Output the [X, Y] coordinate of the center of the cell containing the given text.  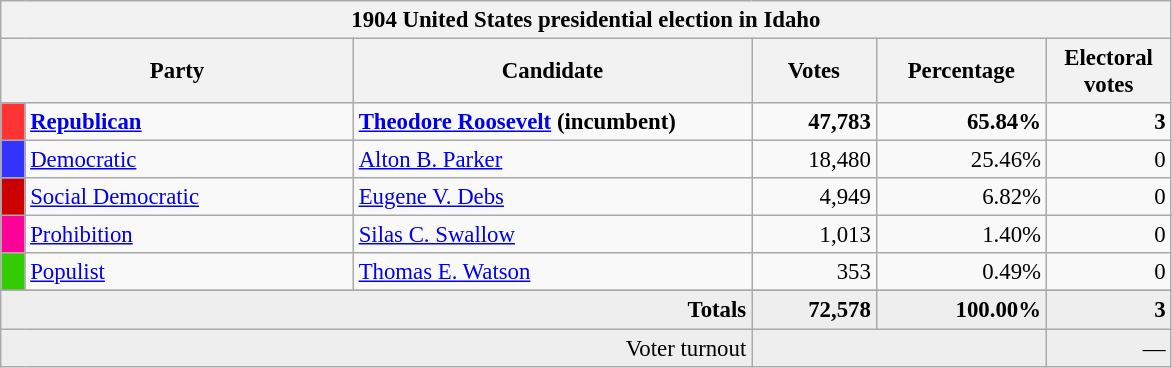
18,480 [814, 160]
Populist [189, 273]
Democratic [189, 160]
72,578 [814, 310]
Voter turnout [376, 348]
Totals [376, 310]
Thomas E. Watson [552, 273]
Theodore Roosevelt (incumbent) [552, 122]
Social Democratic [189, 197]
Prohibition [189, 235]
Republican [189, 122]
1,013 [814, 235]
6.82% [961, 197]
1.40% [961, 235]
Percentage [961, 72]
100.00% [961, 310]
47,783 [814, 122]
Candidate [552, 72]
Votes [814, 72]
Party [178, 72]
353 [814, 273]
Alton B. Parker [552, 160]
4,949 [814, 197]
Eugene V. Debs [552, 197]
— [1108, 348]
0.49% [961, 273]
Silas C. Swallow [552, 235]
65.84% [961, 122]
25.46% [961, 160]
1904 United States presidential election in Idaho [586, 20]
Electoral votes [1108, 72]
